Pinpoint the cell where the given text exists, returning its (x, y) midpoint coordinate. 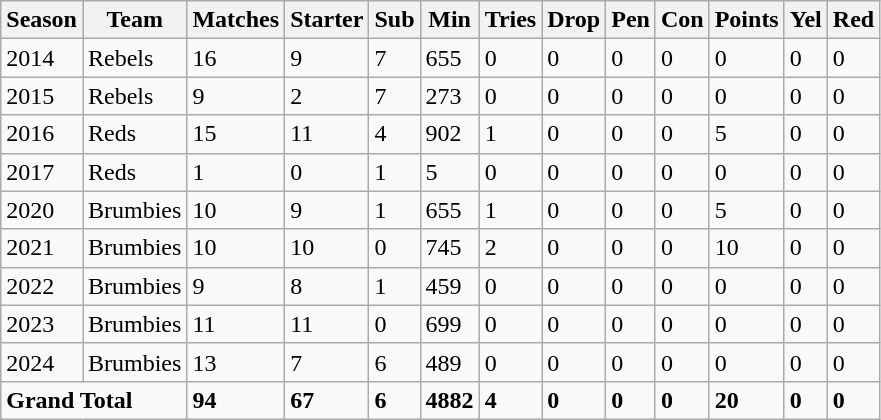
2014 (42, 58)
Sub (394, 20)
459 (450, 286)
20 (746, 400)
Team (134, 20)
2022 (42, 286)
Drop (574, 20)
2021 (42, 248)
Con (682, 20)
Starter (327, 20)
4882 (450, 400)
2020 (42, 210)
15 (236, 134)
Yel (806, 20)
Points (746, 20)
Matches (236, 20)
Tries (510, 20)
2024 (42, 362)
Min (450, 20)
2017 (42, 172)
Grand Total (94, 400)
273 (450, 96)
16 (236, 58)
13 (236, 362)
Season (42, 20)
2016 (42, 134)
745 (450, 248)
902 (450, 134)
489 (450, 362)
94 (236, 400)
2015 (42, 96)
67 (327, 400)
699 (450, 324)
Pen (631, 20)
2023 (42, 324)
8 (327, 286)
Red (853, 20)
